Output the [x, y] coordinate of the center of the cell containing the given text.  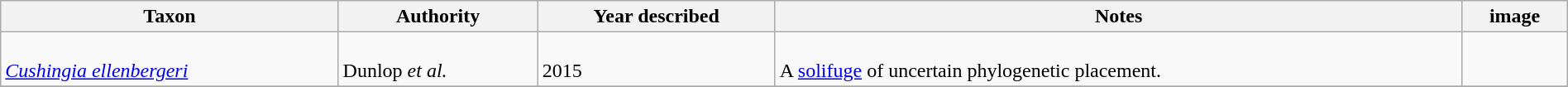
Cushingia ellenbergeri [170, 60]
image [1515, 17]
Dunlop et al. [438, 60]
Authority [438, 17]
Taxon [170, 17]
Year described [657, 17]
2015 [657, 60]
A solifuge of uncertain phylogenetic placement. [1118, 60]
Notes [1118, 17]
